Output the (x, y) coordinate of the center of the cell containing the given text.  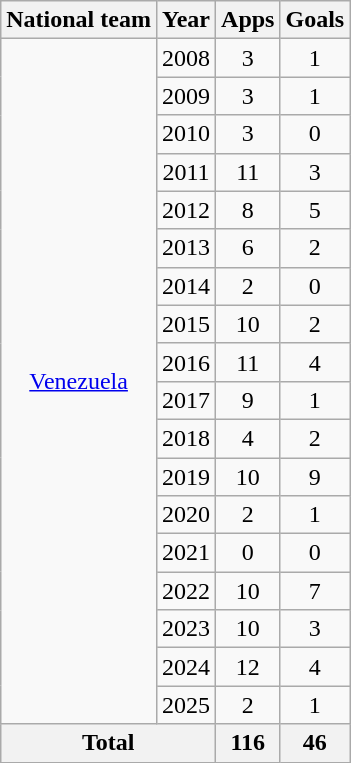
2020 (186, 515)
2021 (186, 553)
2009 (186, 96)
2016 (186, 362)
2013 (186, 248)
2014 (186, 286)
2011 (186, 172)
46 (315, 743)
Total (108, 743)
Venezuela (79, 382)
6 (248, 248)
116 (248, 743)
2022 (186, 591)
2024 (186, 667)
2019 (186, 477)
National team (79, 20)
2025 (186, 705)
2018 (186, 438)
5 (315, 210)
2015 (186, 324)
Goals (315, 20)
2023 (186, 629)
Year (186, 20)
2010 (186, 134)
2008 (186, 58)
8 (248, 210)
12 (248, 667)
7 (315, 591)
2012 (186, 210)
2017 (186, 400)
Apps (248, 20)
